Extract the (X, Y) coordinate from the center of the cell holding the provided text.  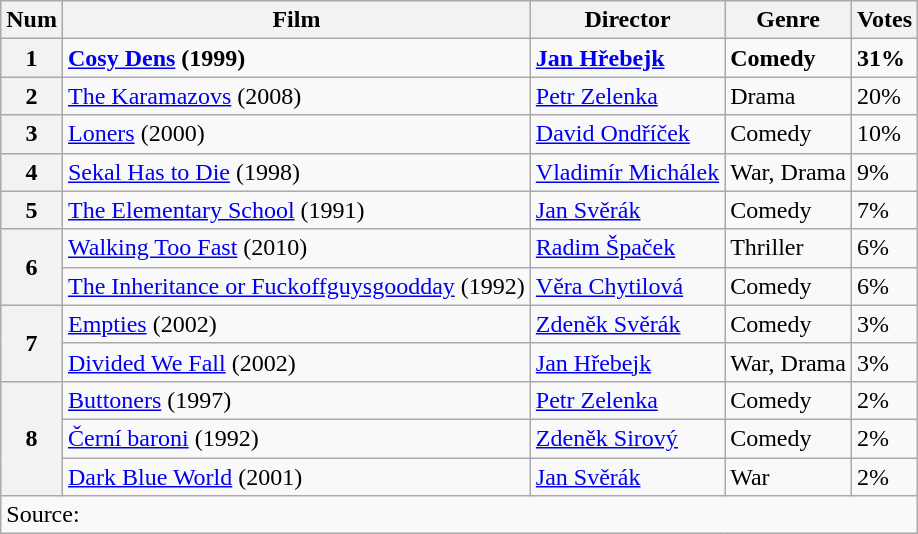
8 (32, 438)
Num (32, 20)
Genre (788, 20)
Divided We Fall (2002) (296, 362)
5 (32, 210)
7 (32, 343)
Thriller (788, 248)
Dark Blue World (2001) (296, 477)
Votes (884, 20)
Vladimír Michálek (627, 172)
The Elementary School (1991) (296, 210)
Věra Chytilová (627, 286)
1 (32, 58)
Zdeněk Sirový (627, 438)
Sekal Has to Die (1998) (296, 172)
Director (627, 20)
Zdeněk Svěrák (627, 324)
The Inheritance or Fuckoffguysgoodday (1992) (296, 286)
Cosy Dens (1999) (296, 58)
The Karamazovs (2008) (296, 96)
Radim Špaček (627, 248)
Empties (2002) (296, 324)
War (788, 477)
9% (884, 172)
Walking Too Fast (2010) (296, 248)
David Ondříček (627, 134)
Source: (460, 515)
10% (884, 134)
Film (296, 20)
Buttoners (1997) (296, 400)
Drama (788, 96)
Loners (2000) (296, 134)
31% (884, 58)
4 (32, 172)
3 (32, 134)
20% (884, 96)
6 (32, 267)
Černí baroni (1992) (296, 438)
2 (32, 96)
7% (884, 210)
